From the cell containing the given text, extract its center point as [x, y] coordinate. 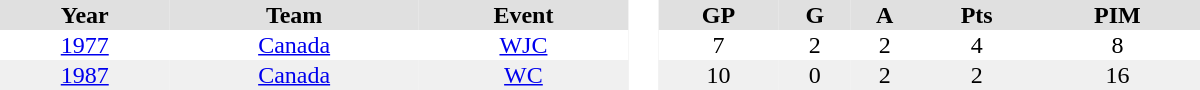
4 [976, 45]
PIM [1118, 15]
G [815, 15]
WC [524, 75]
WJC [524, 45]
16 [1118, 75]
10 [718, 75]
Pts [976, 15]
1987 [85, 75]
0 [815, 75]
8 [1118, 45]
GP [718, 15]
Year [85, 15]
1977 [85, 45]
Event [524, 15]
Team [294, 15]
A [885, 15]
7 [718, 45]
